For the text-containing cell, return its midpoint in (x, y) coordinate format. 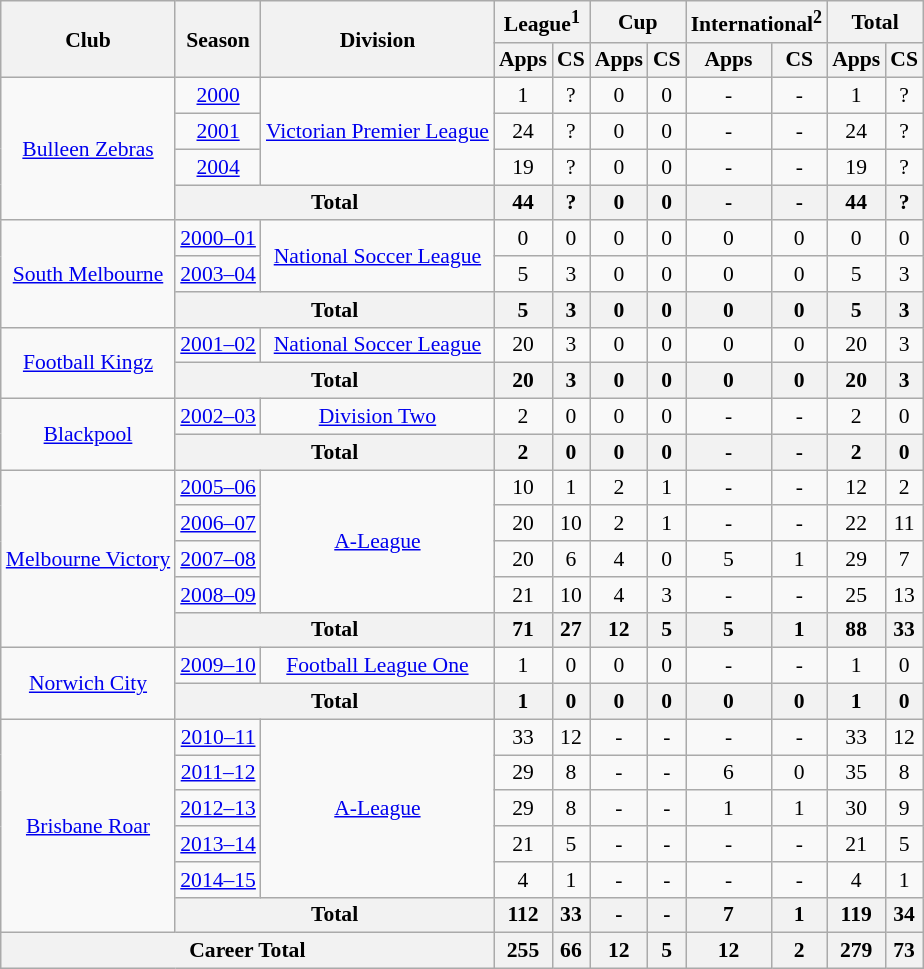
112 (523, 915)
30 (856, 809)
Career Total (248, 951)
Division Two (378, 417)
Cup (638, 22)
2002–03 (218, 417)
2014–15 (218, 880)
11 (904, 524)
2007–08 (218, 559)
2003–04 (218, 274)
25 (856, 595)
2004 (218, 167)
International2 (756, 22)
League1 (542, 22)
South Melbourne (88, 274)
Season (218, 40)
Brisbane Roar (88, 826)
2005–06 (218, 488)
255 (523, 951)
Football Kingz (88, 362)
66 (571, 951)
2009–10 (218, 666)
35 (856, 773)
73 (904, 951)
Melbourne Victory (88, 559)
2000 (218, 96)
Bulleen Zebras (88, 149)
27 (571, 630)
2011–12 (218, 773)
2010–11 (218, 737)
2000–01 (218, 239)
Norwich City (88, 684)
2012–13 (218, 809)
Division (378, 40)
119 (856, 915)
34 (904, 915)
22 (856, 524)
Blackpool (88, 434)
2001 (218, 132)
71 (523, 630)
279 (856, 951)
Victorian Premier League (378, 132)
9 (904, 809)
2001–02 (218, 345)
Football League One (378, 666)
88 (856, 630)
Club (88, 40)
13 (904, 595)
2013–14 (218, 844)
2006–07 (218, 524)
2008–09 (218, 595)
